Capture the cell that displays the provided text and extract its [x, y] central coordinate. 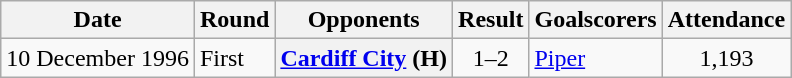
1–2 [491, 58]
Date [98, 20]
Piper [596, 58]
Goalscorers [596, 20]
1,193 [726, 58]
10 December 1996 [98, 58]
Attendance [726, 20]
Round [234, 20]
Cardiff City (H) [364, 58]
First [234, 58]
Result [491, 20]
Opponents [364, 20]
